Locate the cell with the specified text and output its [X, Y] center coordinate. 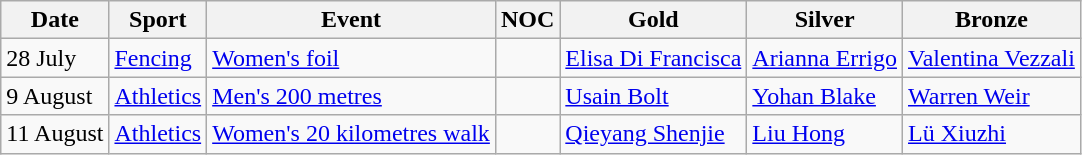
Lü Xiuzhi [991, 134]
Yohan Blake [825, 96]
Qieyang Shenjie [654, 134]
Date [55, 20]
Men's 200 metres [352, 96]
Valentina Vezzali [991, 58]
Event [352, 20]
11 August [55, 134]
NOC [527, 20]
Elisa Di Francisca [654, 58]
Fencing [158, 58]
28 July [55, 58]
Women's 20 kilometres walk [352, 134]
Gold [654, 20]
Usain Bolt [654, 96]
Silver [825, 20]
Arianna Errigo [825, 58]
Liu Hong [825, 134]
9 August [55, 96]
Women's foil [352, 58]
Sport [158, 20]
Bronze [991, 20]
Warren Weir [991, 96]
